Search for the cell housing the specified text and yield its (x, y) center coordinate. 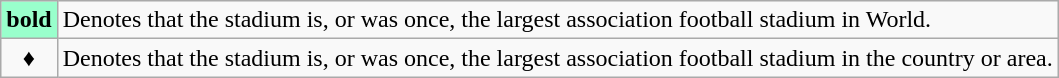
♦ (29, 58)
bold (29, 20)
Denotes that the stadium is, or was once, the largest association football stadium in the country or area. (558, 58)
Denotes that the stadium is, or was once, the largest association football stadium in World. (558, 20)
